Search for the cell housing the specified text and yield its (x, y) center coordinate. 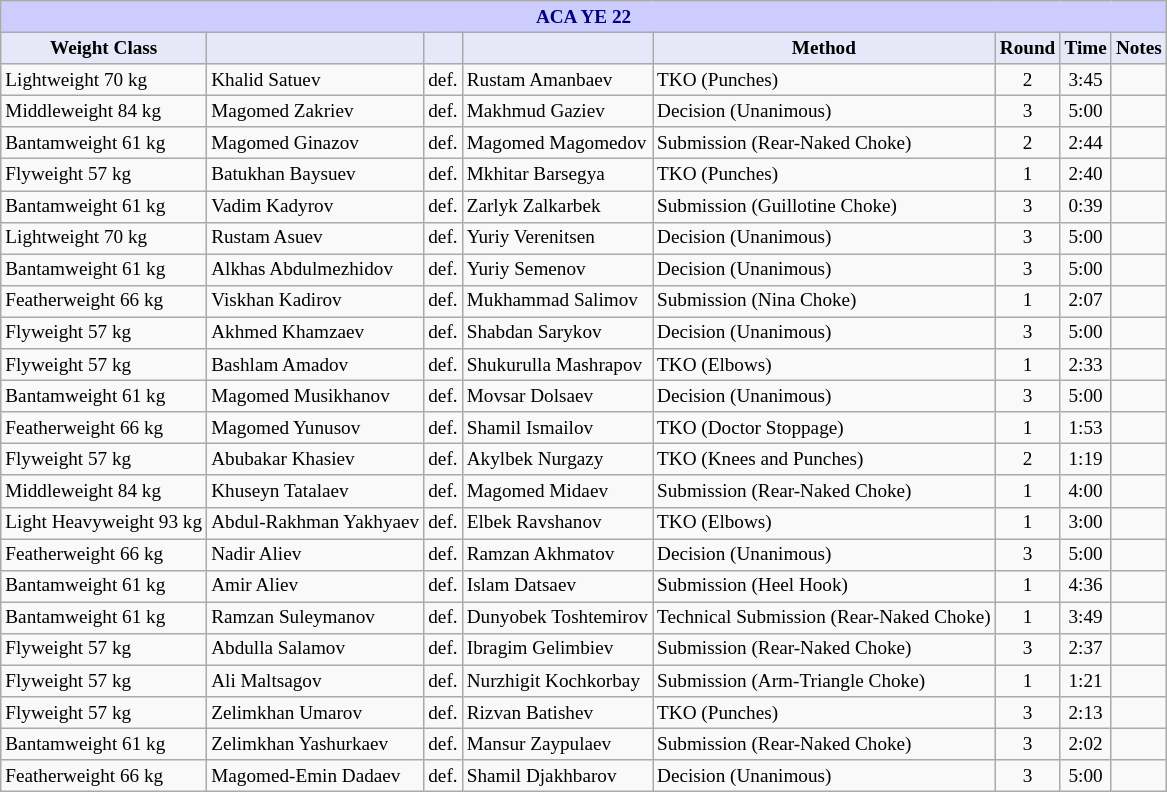
Round (1028, 48)
Submission (Arm-Triangle Choke) (824, 681)
Shukurulla Mashrapov (557, 365)
Alkhas Abdulmezhidov (316, 270)
Yuriy Verenitsen (557, 238)
2:40 (1086, 175)
Elbek Ravshanov (557, 523)
Magomed Magomedov (557, 143)
Magomed-Emin Dadaev (316, 776)
Mukhammad Salimov (557, 301)
Zelimkhan Yashurkaev (316, 744)
0:39 (1086, 206)
Time (1086, 48)
1:19 (1086, 460)
1:21 (1086, 681)
3:00 (1086, 523)
Mansur Zaypulaev (557, 744)
Khalid Satuev (316, 80)
Islam Datsaev (557, 586)
Shamil Ismailov (557, 428)
Weight Class (104, 48)
Ali Maltsagov (316, 681)
Viskhan Kadirov (316, 301)
2:02 (1086, 744)
Magomed Ginazov (316, 143)
Mkhitar Barsegya (557, 175)
Shabdan Sarykov (557, 333)
Nadir Aliev (316, 554)
Rustam Amanbaev (557, 80)
Movsar Dolsaev (557, 396)
Nurzhigit Kochkorbay (557, 681)
3:49 (1086, 618)
Vadim Kadyrov (316, 206)
Method (824, 48)
Yuriy Semenov (557, 270)
Rustam Asuev (316, 238)
Makhmud Gaziev (557, 111)
Notes (1138, 48)
Magomed Zakriev (316, 111)
Ibragim Gelimbiev (557, 649)
ACA YE 22 (584, 17)
Magomed Yunusov (316, 428)
Zarlyk Zalkarbek (557, 206)
Bashlam Amadov (316, 365)
4:36 (1086, 586)
Batukhan Baysuev (316, 175)
1:53 (1086, 428)
2:37 (1086, 649)
3:45 (1086, 80)
Ramzan Akhmatov (557, 554)
Amir Aliev (316, 586)
Khuseyn Tatalaev (316, 491)
Technical Submission (Rear-Naked Choke) (824, 618)
Rizvan Batishev (557, 713)
Abdul-Rakhman Yakhyaev (316, 523)
Abubakar Khasiev (316, 460)
Zelimkhan Umarov (316, 713)
Akylbek Nurgazy (557, 460)
Shamil Djakhbarov (557, 776)
Submission (Guillotine Choke) (824, 206)
2:44 (1086, 143)
Submission (Nina Choke) (824, 301)
Submission (Heel Hook) (824, 586)
Ramzan Suleymanov (316, 618)
Light Heavyweight 93 kg (104, 523)
Dunyobek Toshtemirov (557, 618)
TKO (Doctor Stoppage) (824, 428)
Abdulla Salamov (316, 649)
2:07 (1086, 301)
2:33 (1086, 365)
Magomed Midaev (557, 491)
2:13 (1086, 713)
TKO (Knees and Punches) (824, 460)
Akhmed Khamzaev (316, 333)
4:00 (1086, 491)
Magomed Musikhanov (316, 396)
